For the text-containing cell, return its midpoint in [X, Y] coordinate format. 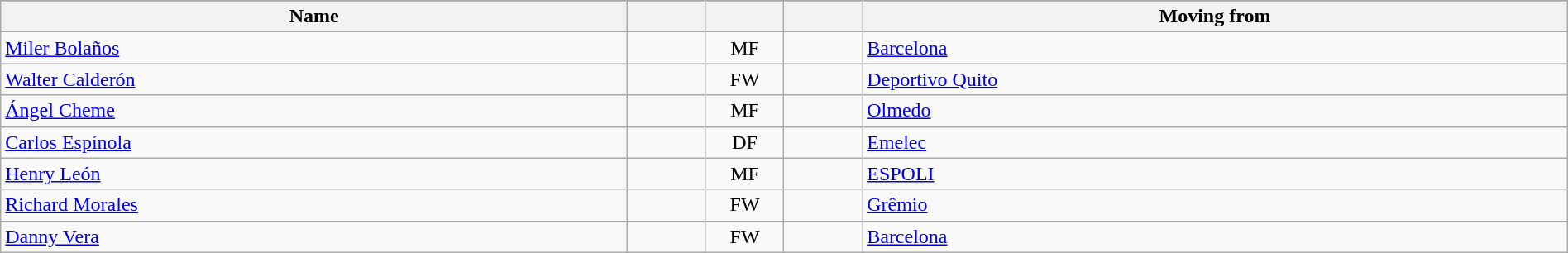
Olmedo [1216, 111]
Grêmio [1216, 205]
Henry León [314, 174]
Emelec [1216, 142]
Name [314, 17]
Carlos Espínola [314, 142]
Miler Bolaños [314, 48]
Deportivo Quito [1216, 79]
Ángel Cheme [314, 111]
Walter Calderón [314, 79]
Richard Morales [314, 205]
Danny Vera [314, 236]
DF [744, 142]
Moving from [1216, 17]
ESPOLI [1216, 174]
